Find where the given text appears and provide that cell's center as [x, y] coordinate. 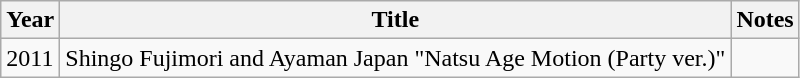
Title [396, 20]
Shingo Fujimori and Ayaman Japan "Natsu Age Motion (Party ver.)" [396, 58]
2011 [30, 58]
Year [30, 20]
Notes [765, 20]
